Provide the (X, Y) coordinate of the cell's center where the given text is located.  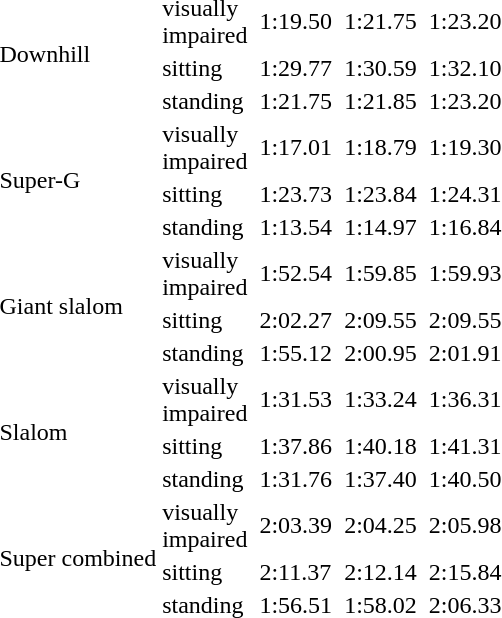
2:11.37 (296, 572)
1:14.97 (381, 227)
2:12.14 (381, 572)
1:55.12 (296, 353)
2:03.39 (296, 526)
2:04.25 (381, 526)
1:31.53 (296, 400)
1:21.85 (381, 101)
1:21.75 (296, 101)
2:09.55 (381, 320)
1:52.54 (296, 274)
1:30.59 (381, 68)
1:29.77 (296, 68)
1:18.79 (381, 148)
1:37.40 (381, 479)
1:40.18 (381, 446)
1:59.85 (381, 274)
1:31.76 (296, 479)
1:33.24 (381, 400)
2:02.27 (296, 320)
1:13.54 (296, 227)
1:37.86 (296, 446)
1:23.84 (381, 194)
1:17.01 (296, 148)
2:00.95 (381, 353)
1:23.73 (296, 194)
